Pinpoint the cell where the given text exists, returning its [X, Y] midpoint coordinate. 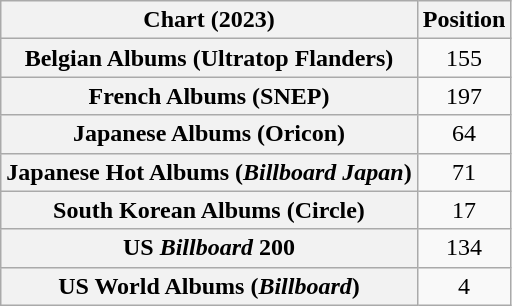
155 [464, 58]
Chart (2023) [209, 20]
US World Albums (Billboard) [209, 286]
Japanese Albums (Oricon) [209, 134]
French Albums (SNEP) [209, 96]
US Billboard 200 [209, 248]
71 [464, 172]
Position [464, 20]
197 [464, 96]
Belgian Albums (Ultratop Flanders) [209, 58]
17 [464, 210]
64 [464, 134]
4 [464, 286]
Japanese Hot Albums (Billboard Japan) [209, 172]
134 [464, 248]
South Korean Albums (Circle) [209, 210]
